Detect which cell encompasses the target text, then output its (x, y) center coordinate. 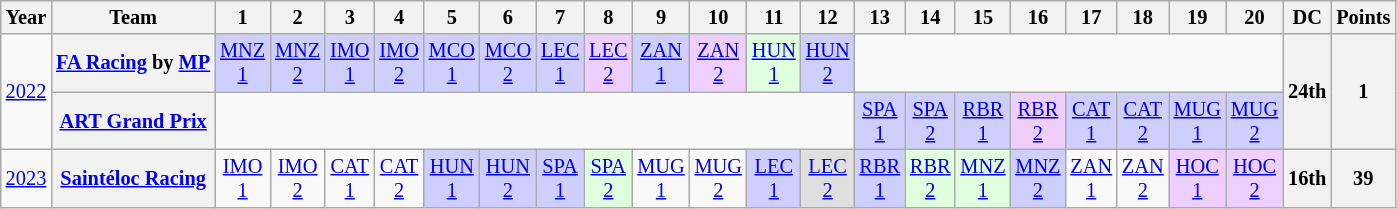
16th (1307, 178)
MCO2 (508, 63)
3 (350, 17)
7 (560, 17)
8 (608, 17)
14 (930, 17)
HOC1 (1198, 178)
Year (26, 17)
DC (1307, 17)
2 (298, 17)
6 (508, 17)
FA Racing by MP (133, 63)
4 (398, 17)
11 (774, 17)
Saintéloc Racing (133, 178)
10 (718, 17)
5 (452, 17)
17 (1091, 17)
2023 (26, 178)
2022 (26, 92)
Team (133, 17)
24th (1307, 92)
15 (982, 17)
9 (660, 17)
13 (880, 17)
39 (1363, 178)
20 (1254, 17)
19 (1198, 17)
16 (1038, 17)
18 (1143, 17)
ART Grand Prix (133, 121)
MCO1 (452, 63)
HOC2 (1254, 178)
12 (828, 17)
Points (1363, 17)
